Search for the cell housing the specified text and yield its (X, Y) center coordinate. 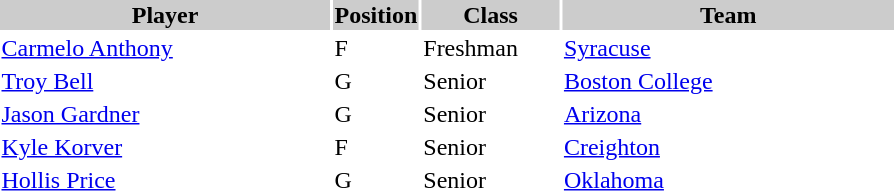
Boston College (728, 81)
Jason Gardner (165, 114)
Creighton (728, 147)
Kyle Korver (165, 147)
Troy Bell (165, 81)
Team (728, 15)
Player (165, 15)
Freshman (491, 48)
Arizona (728, 114)
Class (491, 15)
Syracuse (728, 48)
Carmelo Anthony (165, 48)
Position (376, 15)
